Pinpoint the cell where the given text exists, returning its [X, Y] midpoint coordinate. 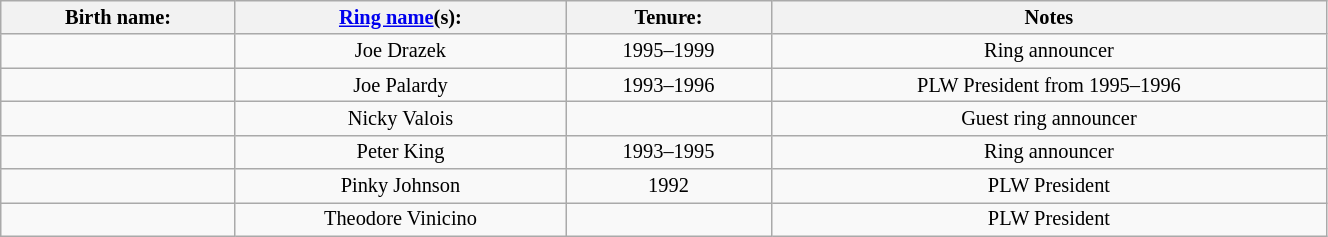
Tenure: [669, 17]
Joe Drazek [400, 51]
Joe Palardy [400, 85]
Nicky Valois [400, 118]
Ring name(s): [400, 17]
Notes [1048, 17]
1995–1999 [669, 51]
PLW President from 1995–1996 [1048, 85]
Theodore Vinicino [400, 219]
1992 [669, 186]
Guest ring announcer [1048, 118]
Birth name: [118, 17]
Peter King [400, 152]
1993–1995 [669, 152]
1993–1996 [669, 85]
Pinky Johnson [400, 186]
